From the cell containing the given text, extract its center point as (X, Y) coordinate. 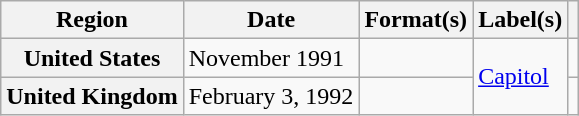
United States (92, 58)
Format(s) (416, 20)
United Kingdom (92, 96)
November 1991 (271, 58)
Date (271, 20)
Capitol (520, 77)
Region (92, 20)
February 3, 1992 (271, 96)
Label(s) (520, 20)
